Provide the [x, y] coordinate of the cell's center where the given text is located.  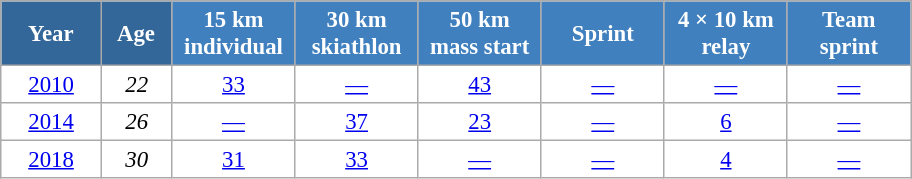
2010 [52, 85]
4 × 10 km relay [726, 34]
30 [136, 160]
Team sprint [848, 34]
22 [136, 85]
23 [480, 122]
30 km skiathlon [356, 34]
31 [234, 160]
2014 [52, 122]
15 km individual [234, 34]
Year [52, 34]
37 [356, 122]
43 [480, 85]
Sprint [602, 34]
Age [136, 34]
6 [726, 122]
26 [136, 122]
2018 [52, 160]
4 [726, 160]
50 km mass start [480, 34]
